Return [X, Y] of the center of cell containing provided text 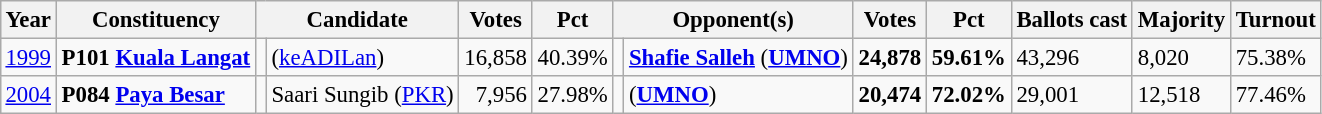
24,878 [890, 57]
P084 Paya Besar [156, 95]
7,956 [496, 95]
(UMNO) [739, 95]
Majority [1181, 20]
2004 [28, 95]
Constituency [156, 20]
Opponent(s) [733, 20]
20,474 [890, 95]
40.39% [572, 57]
27.98% [572, 95]
77.46% [1276, 95]
(keADILan) [362, 57]
Saari Sungib (PKR) [362, 95]
59.61% [968, 57]
Candidate [358, 20]
Turnout [1276, 20]
Ballots cast [1072, 20]
12,518 [1181, 95]
Shafie Salleh (UMNO) [739, 57]
Year [28, 20]
1999 [28, 57]
16,858 [496, 57]
75.38% [1276, 57]
P101 Kuala Langat [156, 57]
43,296 [1072, 57]
72.02% [968, 95]
29,001 [1072, 95]
8,020 [1181, 57]
